Find where the given text appears and provide that cell's center as (X, Y) coordinate. 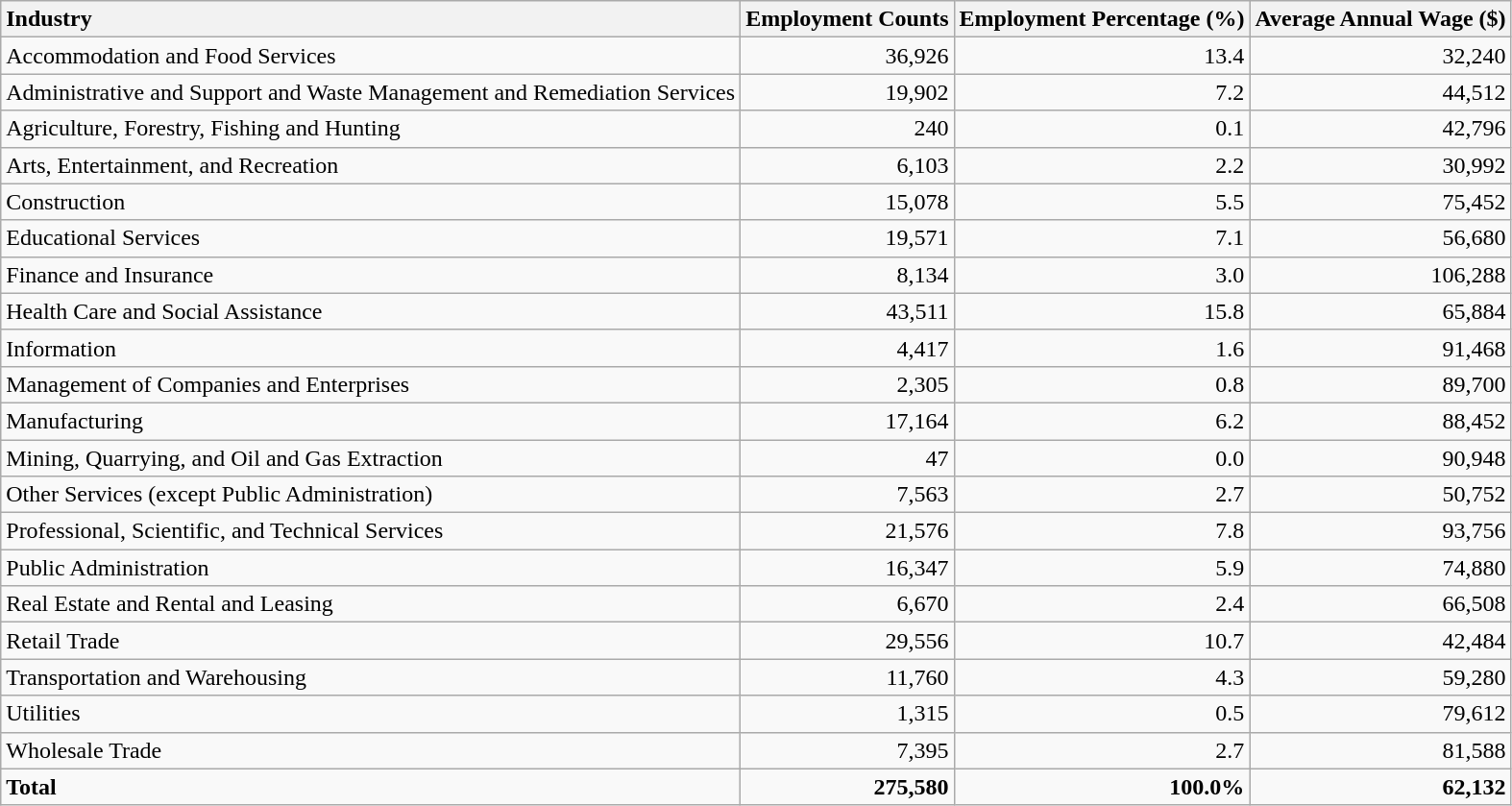
Public Administration (371, 568)
2.2 (1102, 165)
Total (371, 787)
1.6 (1102, 348)
15.8 (1102, 311)
13.4 (1102, 56)
Professional, Scientific, and Technical Services (371, 531)
74,880 (1380, 568)
7,395 (847, 750)
66,508 (1380, 604)
89,700 (1380, 384)
42,484 (1380, 641)
Health Care and Social Assistance (371, 311)
65,884 (1380, 311)
15,078 (847, 202)
3.0 (1102, 275)
90,948 (1380, 458)
Retail Trade (371, 641)
11,760 (847, 677)
Construction (371, 202)
2.4 (1102, 604)
106,288 (1380, 275)
10.7 (1102, 641)
19,902 (847, 92)
0.0 (1102, 458)
91,468 (1380, 348)
100.0% (1102, 787)
93,756 (1380, 531)
16,347 (847, 568)
79,612 (1380, 714)
240 (847, 129)
0.1 (1102, 129)
29,556 (847, 641)
Information (371, 348)
44,512 (1380, 92)
8,134 (847, 275)
88,452 (1380, 421)
30,992 (1380, 165)
56,680 (1380, 238)
Utilities (371, 714)
6,103 (847, 165)
81,588 (1380, 750)
50,752 (1380, 495)
Agriculture, Forestry, Fishing and Hunting (371, 129)
Industry (371, 19)
Transportation and Warehousing (371, 677)
Employment Percentage (%) (1102, 19)
47 (847, 458)
7.1 (1102, 238)
32,240 (1380, 56)
59,280 (1380, 677)
Real Estate and Rental and Leasing (371, 604)
Finance and Insurance (371, 275)
7,563 (847, 495)
4,417 (847, 348)
6,670 (847, 604)
4.3 (1102, 677)
275,580 (847, 787)
Other Services (except Public Administration) (371, 495)
Manufacturing (371, 421)
Employment Counts (847, 19)
0.8 (1102, 384)
Management of Companies and Enterprises (371, 384)
0.5 (1102, 714)
5.5 (1102, 202)
42,796 (1380, 129)
75,452 (1380, 202)
2,305 (847, 384)
5.9 (1102, 568)
Accommodation and Food Services (371, 56)
Mining, Quarrying, and Oil and Gas Extraction (371, 458)
1,315 (847, 714)
Arts, Entertainment, and Recreation (371, 165)
17,164 (847, 421)
Average Annual Wage ($) (1380, 19)
21,576 (847, 531)
7.8 (1102, 531)
Wholesale Trade (371, 750)
6.2 (1102, 421)
62,132 (1380, 787)
7.2 (1102, 92)
43,511 (847, 311)
19,571 (847, 238)
36,926 (847, 56)
Administrative and Support and Waste Management and Remediation Services (371, 92)
Educational Services (371, 238)
